Find where the given text appears and provide that cell's center as (x, y) coordinate. 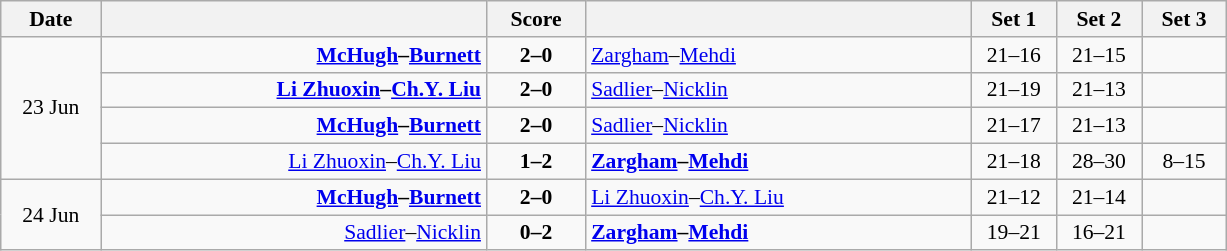
21–19 (1014, 90)
1–2 (536, 162)
Set 2 (1098, 19)
21–14 (1098, 197)
21–15 (1098, 55)
23 Jun (51, 108)
21–17 (1014, 126)
Set 3 (1184, 19)
21–16 (1014, 55)
16–21 (1098, 233)
24 Jun (51, 214)
28–30 (1098, 162)
0–2 (536, 233)
Score (536, 19)
21–12 (1014, 197)
19–21 (1014, 233)
21–18 (1014, 162)
Date (51, 19)
Set 1 (1014, 19)
8–15 (1184, 162)
